Capture the cell that displays the provided text and extract its (x, y) central coordinate. 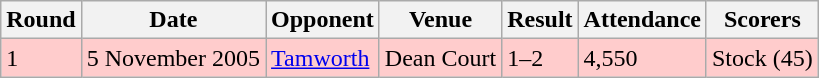
Attendance (642, 20)
5 November 2005 (173, 58)
Date (173, 20)
Opponent (323, 20)
Venue (440, 20)
Scorers (762, 20)
Tamworth (323, 58)
4,550 (642, 58)
Stock (45) (762, 58)
1–2 (540, 58)
Result (540, 20)
Dean Court (440, 58)
1 (41, 58)
Round (41, 20)
